Determine the [X, Y] coordinate at the center of the cell enclosing the given text.  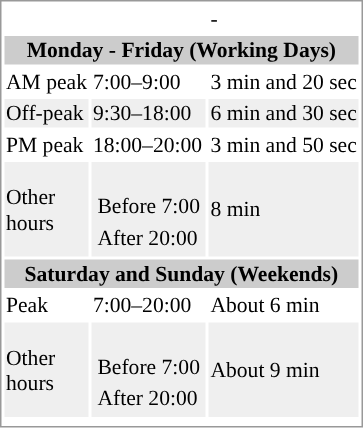
AM peak [46, 82]
7:00–9:00 [148, 82]
Monday - Friday (Working Days) [181, 50]
- [284, 18]
Saturday and Sunday (Weekends) [181, 274]
PM peak [46, 144]
3 min and 20 sec [284, 82]
18:00–20:00 [148, 144]
3 min and 50 sec [284, 144]
Off-peak [46, 113]
Peak [46, 305]
9:30–18:00 [148, 113]
8 min [284, 209]
About 9 min [284, 369]
About 6 min [284, 305]
7:00–20:00 [148, 305]
6 min and 30 sec [284, 113]
